From the cell containing the given text, extract its center point as [X, Y] coordinate. 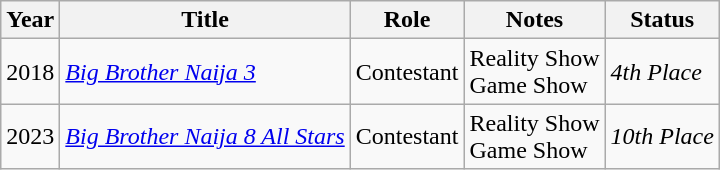
Status [662, 20]
2018 [30, 72]
Role [407, 20]
Notes [534, 20]
2023 [30, 136]
Big Brother Naija 3 [205, 72]
10th Place [662, 136]
Year [30, 20]
4th Place [662, 72]
Title [205, 20]
Big Brother Naija 8 All Stars [205, 136]
